Pinpoint the cell where the given text exists, returning its (x, y) midpoint coordinate. 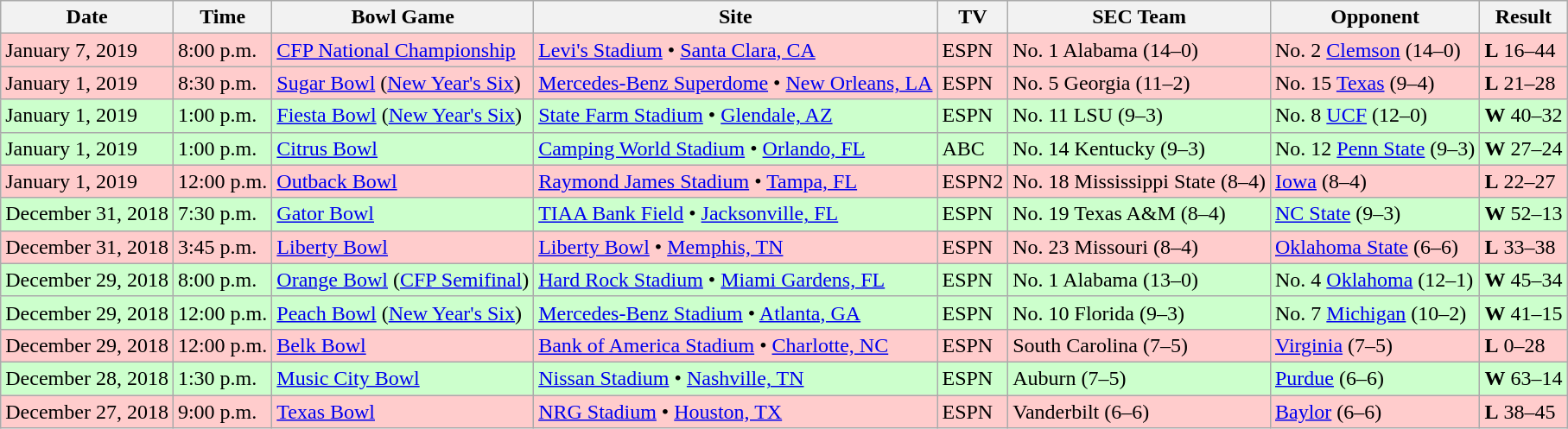
Mercedes-Benz Stadium • Atlanta, GA (736, 312)
L 33–38 (1524, 247)
No. 12 Penn State (9–3) (1374, 148)
No. 19 Texas A&M (8–4) (1139, 214)
L 22–27 (1524, 181)
Sugar Bowl (New Year's Six) (403, 83)
No. 18 Mississippi State (8–4) (1139, 181)
January 7, 2019 (87, 50)
No. 10 Florida (9–3) (1139, 312)
Camping World Stadium • Orlando, FL (736, 148)
Outback Bowl (403, 181)
L 21–28 (1524, 83)
W 45–34 (1524, 280)
No. 2 Clemson (14–0) (1374, 50)
8:30 p.m. (222, 83)
Opponent (1374, 17)
No. 7 Michigan (10–2) (1374, 312)
December 27, 2018 (87, 412)
No. 15 Texas (9–4) (1374, 83)
Iowa (8–4) (1374, 181)
No. 11 LSU (9–3) (1139, 116)
Purdue (6–6) (1374, 378)
ABC (973, 148)
Orange Bowl (CFP Semifinal) (403, 280)
Fiesta Bowl (New Year's Six) (403, 116)
December 28, 2018 (87, 378)
Site (736, 17)
Hard Rock Stadium • Miami Gardens, FL (736, 280)
Nissan Stadium • Nashville, TN (736, 378)
Bowl Game (403, 17)
TV (973, 17)
W 52–13 (1524, 214)
No. 14 Kentucky (9–3) (1139, 148)
Peach Bowl (New Year's Six) (403, 312)
Auburn (7–5) (1139, 378)
ESPN2 (973, 181)
TIAA Bank Field • Jacksonville, FL (736, 214)
Levi's Stadium • Santa Clara, CA (736, 50)
No. 1 Alabama (14–0) (1139, 50)
Liberty Bowl • Memphis, TN (736, 247)
Time (222, 17)
W 63–14 (1524, 378)
State Farm Stadium • Glendale, AZ (736, 116)
1:30 p.m. (222, 378)
No. 5 Georgia (11–2) (1139, 83)
W 41–15 (1524, 312)
Belk Bowl (403, 345)
No. 8 UCF (12–0) (1374, 116)
7:30 p.m. (222, 214)
NRG Stadium • Houston, TX (736, 412)
L 38–45 (1524, 412)
L 0–28 (1524, 345)
Mercedes-Benz Superdome • New Orleans, LA (736, 83)
No. 23 Missouri (8–4) (1139, 247)
Raymond James Stadium • Tampa, FL (736, 181)
Virginia (7–5) (1374, 345)
Vanderbilt (6–6) (1139, 412)
Gator Bowl (403, 214)
No. 1 Alabama (13–0) (1139, 280)
No. 4 Oklahoma (12–1) (1374, 280)
W 27–24 (1524, 148)
9:00 p.m. (222, 412)
Result (1524, 17)
CFP National Championship (403, 50)
South Carolina (7–5) (1139, 345)
L 16–44 (1524, 50)
Bank of America Stadium • Charlotte, NC (736, 345)
NC State (9–3) (1374, 214)
Citrus Bowl (403, 148)
Texas Bowl (403, 412)
Date (87, 17)
SEC Team (1139, 17)
Baylor (6–6) (1374, 412)
3:45 p.m. (222, 247)
Liberty Bowl (403, 247)
Music City Bowl (403, 378)
W 40–32 (1524, 116)
Oklahoma State (6–6) (1374, 247)
